For the text-containing cell, return its midpoint in [X, Y] coordinate format. 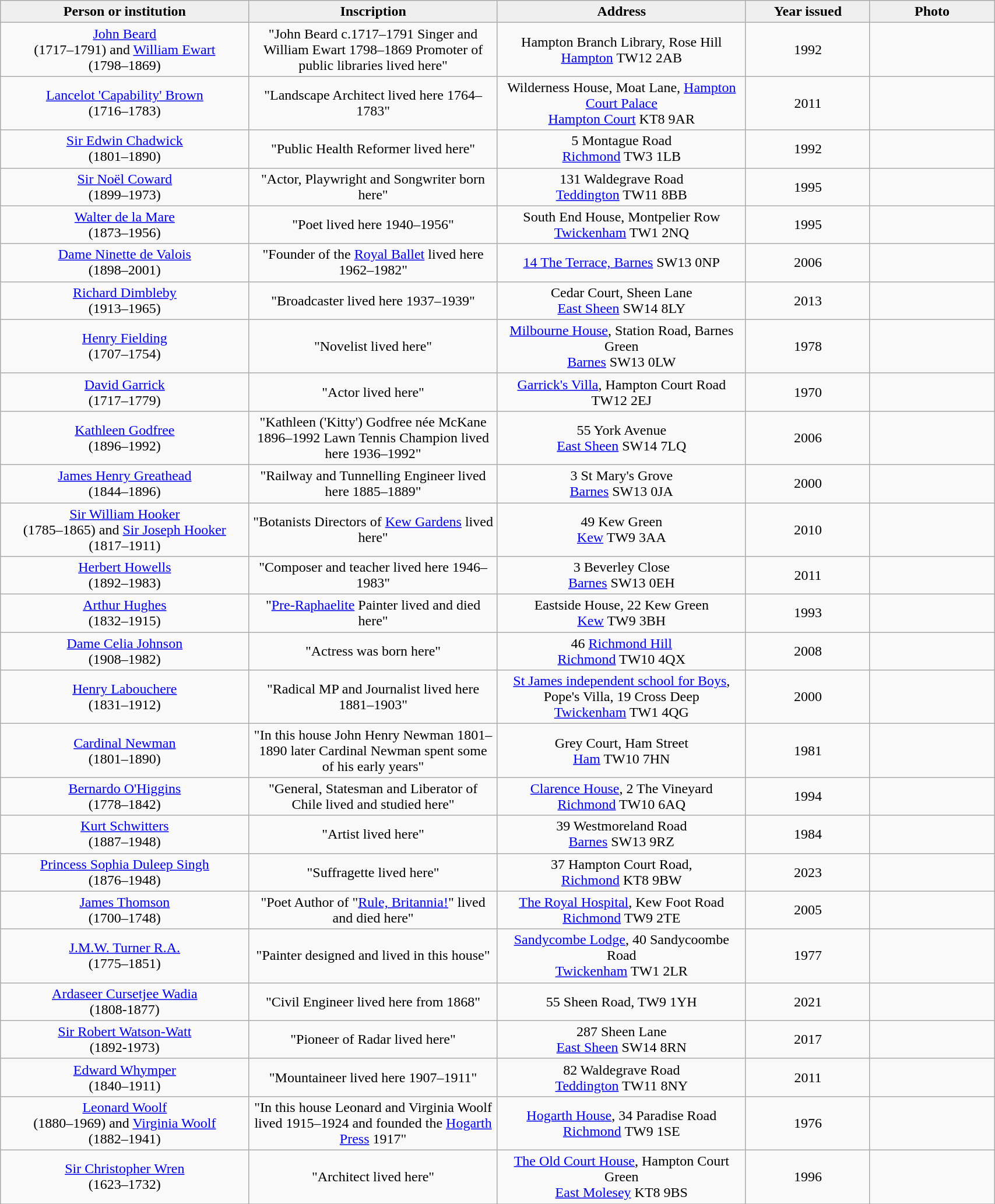
"Pre-Raphaelite Painter lived and died here" [373, 613]
"In this house John Henry Newman 1801–1890 later Cardinal Newman spent some of his early years" [373, 751]
"Poet Author of "Rule, Britannia!" lived and died here" [373, 910]
John Beard(1717–1791) and William Ewart(1798–1869) [125, 50]
1996 [808, 1177]
James Thomson(1700–1748) [125, 910]
South End House, Montpelier RowTwickenham TW1 2NQ [621, 225]
The Old Court House, Hampton Court GreenEast Molesey KT8 9BS [621, 1177]
3 Beverley CloseBarnes SW13 0EH [621, 576]
Grey Court, Ham StreetHam TW10 7HN [621, 751]
Year issued [808, 12]
Sir Christopher Wren(1623–1732) [125, 1177]
"Botanists Directors of Kew Gardens lived here" [373, 529]
"General, Statesman and Liberator of Chile lived and studied here" [373, 796]
"Actor, Playwright and Songwriter born here" [373, 186]
"Poet lived here 1940–1956" [373, 225]
"Artist lived here" [373, 835]
Lancelot 'Capability' Brown(1716–1783) [125, 103]
Walter de la Mare(1873–1956) [125, 225]
Edward Whymper(1840–1911) [125, 1077]
37 Hampton Court Road,Richmond KT8 9BW [621, 872]
Arthur Hughes(1832–1915) [125, 613]
2010 [808, 529]
Sir Edwin Chadwick(1801–1890) [125, 149]
"Landscape Architect lived here 1764–1783" [373, 103]
Wilderness House, Moat Lane, Hampton Court PalaceHampton Court KT8 9AR [621, 103]
Henry Labouchere(1831–1912) [125, 697]
Clarence House, 2 The VineyardRichmond TW10 6AQ [621, 796]
"Public Health Reformer lived here" [373, 149]
1993 [808, 613]
Bernardo O'Higgins(1778–1842) [125, 796]
Cedar Court, Sheen LaneEast Sheen SW14 8LY [621, 301]
Richard Dimbleby(1913–1965) [125, 301]
Sir Noël Coward(1899–1973) [125, 186]
49 Kew GreenKew TW9 3AA [621, 529]
55 Sheen Road, TW9 1YH [621, 1001]
"Radical MP and Journalist lived here 1881–1903" [373, 697]
"Actress was born here" [373, 652]
Hampton Branch Library, Rose HillHampton TW12 2AB [621, 50]
Sir Robert Watson-Watt(1892-1973) [125, 1040]
Sandycombe Lodge, 40 Sandycoombe RoadTwickenham TW1 2LR [621, 956]
2023 [808, 872]
1984 [808, 835]
Kurt Schwitters(1887–1948) [125, 835]
3 St Mary's GroveBarnes SW13 0JA [621, 484]
"Actor lived here" [373, 392]
"Architect lived here" [373, 1177]
The Royal Hospital, Kew Foot RoadRichmond TW9 2TE [621, 910]
1977 [808, 956]
Herbert Howells(1892–1983) [125, 576]
Dame Ninette de Valois(1898–2001) [125, 262]
Person or institution [125, 12]
David Garrick(1717–1779) [125, 392]
Hogarth House, 34 Paradise RoadRichmond TW9 1SE [621, 1123]
2017 [808, 1040]
Leonard Woolf(1880–1969) and Virginia Woolf(1882–1941) [125, 1123]
2021 [808, 1001]
Milbourne House, Station Road, Barnes GreenBarnes SW13 0LW [621, 346]
2005 [808, 910]
287 Sheen LaneEast Sheen SW14 8RN [621, 1040]
Photo [931, 12]
55 York AvenueEast Sheen SW14 7LQ [621, 438]
"Railway and Tunnelling Engineer lived here 1885–1889" [373, 484]
"In this house Leonard and Virginia Woolf lived 1915–1924 and founded the Hogarth Press 1917" [373, 1123]
"Novelist lived here" [373, 346]
Kathleen Godfree(1896–1992) [125, 438]
1994 [808, 796]
1981 [808, 751]
1978 [808, 346]
Cardinal Newman(1801–1890) [125, 751]
"Founder of the Royal Ballet lived here 1962–1982" [373, 262]
"Kathleen ('Kitty') Godfree née McKane 1896–1992 Lawn Tennis Champion lived here 1936–1992" [373, 438]
82 Waldegrave RoadTeddington TW11 8NY [621, 1077]
Eastside House, 22 Kew GreenKew TW9 3BH [621, 613]
1976 [808, 1123]
"Pioneer of Radar lived here" [373, 1040]
"Civil Engineer lived here from 1868" [373, 1001]
James Henry Greathead(1844–1896) [125, 484]
46 Richmond HillRichmond TW10 4QX [621, 652]
Inscription [373, 12]
"Broadcaster lived here 1937–1939" [373, 301]
Address [621, 12]
Ardaseer Cursetjee Wadia(1808-1877) [125, 1001]
39 Westmoreland RoadBarnes SW13 9RZ [621, 835]
St James independent school for Boys, Pope's Villa, 19 Cross DeepTwickenham TW1 4QG [621, 697]
Garrick's Villa, Hampton Court RoadTW12 2EJ [621, 392]
J.M.W. Turner R.A.(1775–1851) [125, 956]
Dame Celia Johnson(1908–1982) [125, 652]
"Suffragette lived here" [373, 872]
Henry Fielding(1707–1754) [125, 346]
5 Montague RoadRichmond TW3 1LB [621, 149]
2008 [808, 652]
14 The Terrace, Barnes SW13 0NP [621, 262]
"Mountaineer lived here 1907–1911" [373, 1077]
131 Waldegrave RoadTeddington TW11 8BB [621, 186]
"Composer and teacher lived here 1946–1983" [373, 576]
"Painter designed and lived in this house" [373, 956]
1970 [808, 392]
Sir William Hooker(1785–1865) and Sir Joseph Hooker(1817–1911) [125, 529]
2013 [808, 301]
"John Beard c.1717–1791 Singer and William Ewart 1798–1869 Promoter of public libraries lived here" [373, 50]
Princess Sophia Duleep Singh(1876–1948) [125, 872]
